Locate the cell with the specified text and output its (x, y) center coordinate. 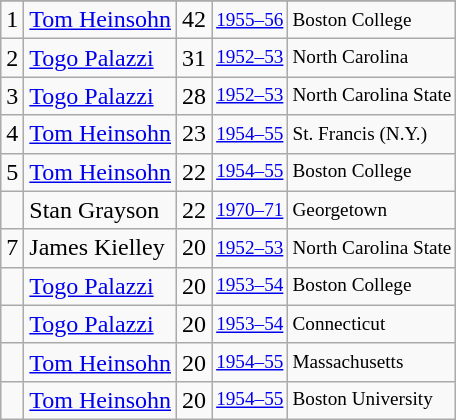
1955–56 (250, 20)
James Kielley (100, 248)
Boston University (372, 400)
5 (12, 172)
1 (12, 20)
42 (194, 20)
31 (194, 58)
28 (194, 96)
2 (12, 58)
Stan Grayson (100, 210)
Connecticut (372, 324)
23 (194, 134)
St. Francis (N.Y.) (372, 134)
Massachusetts (372, 362)
1970–71 (250, 210)
3 (12, 96)
7 (12, 248)
4 (12, 134)
North Carolina (372, 58)
Georgetown (372, 210)
